Locate the cell with the specified text and output its (X, Y) center coordinate. 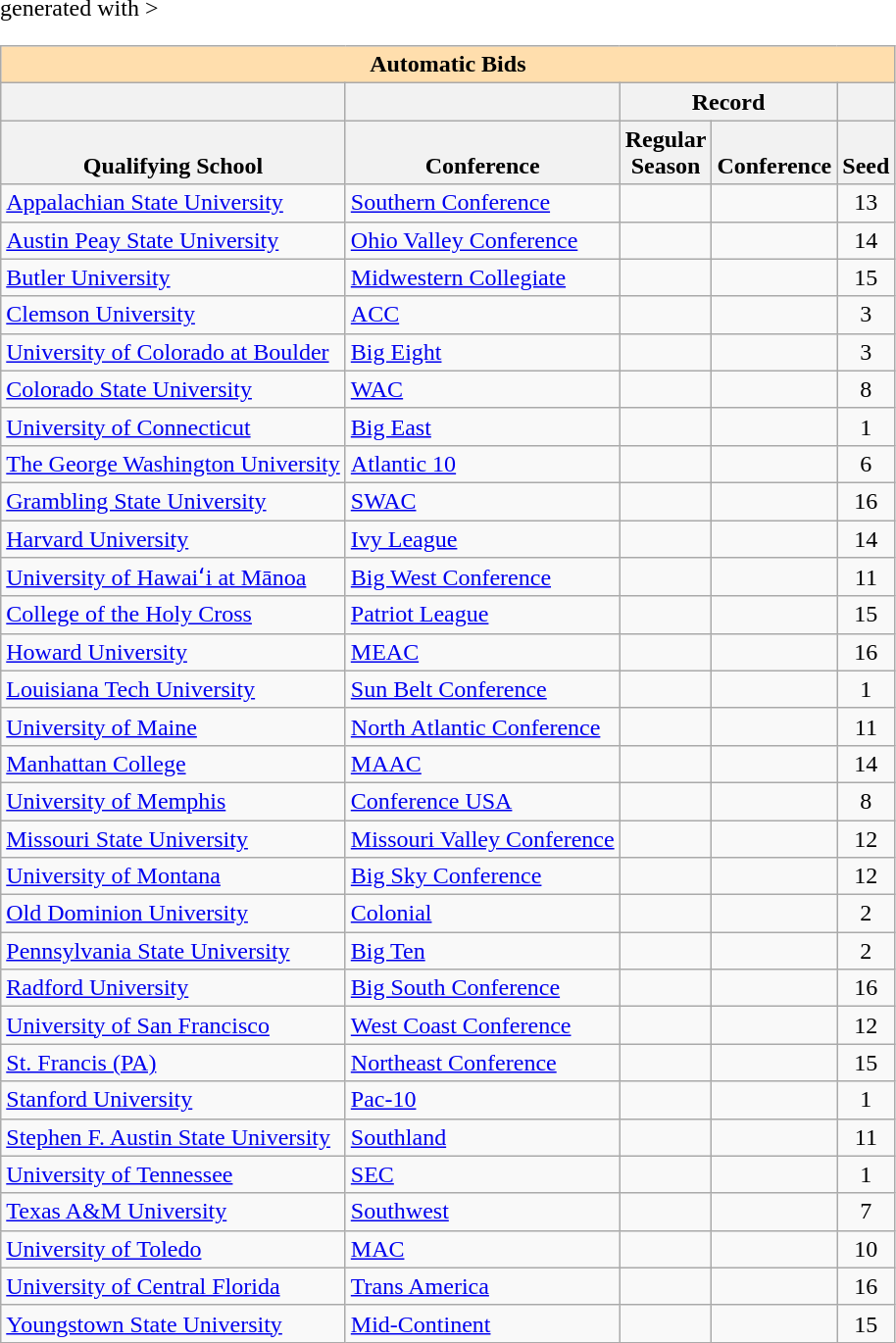
Youngstown State University (174, 1323)
Seed (867, 153)
Sun Belt Conference (482, 689)
St. Francis (PA) (174, 1063)
Southland (482, 1137)
West Coast Conference (482, 1025)
MEAC (482, 652)
Big South Conference (482, 988)
University of Montana (174, 876)
Atlantic 10 (482, 464)
Old Dominion University (174, 914)
University of Toledo (174, 1249)
Automatic Bids (448, 65)
Grambling State University (174, 501)
University of Central Florida (174, 1286)
Trans America (482, 1286)
University of Colorado at Boulder (174, 352)
The George Washington University (174, 464)
Butler University (174, 277)
Appalachian State University (174, 203)
Patriot League (482, 615)
WAC (482, 389)
Missouri Valley Conference (482, 838)
Austin Peay State University (174, 240)
Colorado State University (174, 389)
Colonial (482, 914)
Southern Conference (482, 203)
Midwestern Collegiate (482, 277)
Record (728, 102)
10 (867, 1249)
Northeast Conference (482, 1063)
Missouri State University (174, 838)
Louisiana Tech University (174, 689)
University of Memphis (174, 801)
ACC (482, 315)
MAAC (482, 764)
University of Connecticut (174, 426)
Ivy League (482, 538)
College of the Holy Cross (174, 615)
Texas A&M University (174, 1212)
Big Sky Conference (482, 876)
Pennsylvania State University (174, 951)
SEC (482, 1174)
Harvard University (174, 538)
Big Ten (482, 951)
13 (867, 203)
Radford University (174, 988)
Stanford University (174, 1100)
Mid-Continent (482, 1323)
Southwest (482, 1212)
Pac-10 (482, 1100)
University of Tennessee (174, 1174)
University of Maine (174, 726)
Howard University (174, 652)
Big West Conference (482, 577)
Regular Season (666, 153)
Clemson University (174, 315)
Big East (482, 426)
6 (867, 464)
Manhattan College (174, 764)
University of Hawaiʻi at Mānoa (174, 577)
Qualifying School (174, 153)
SWAC (482, 501)
North Atlantic Conference (482, 726)
7 (867, 1212)
MAC (482, 1249)
Stephen F. Austin State University (174, 1137)
Ohio Valley Conference (482, 240)
Conference USA (482, 801)
Big Eight (482, 352)
University of San Francisco (174, 1025)
